For the text-containing cell, return its midpoint in [X, Y] coordinate format. 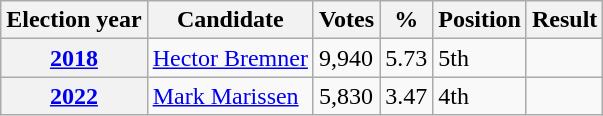
5,830 [346, 96]
4th [480, 96]
Mark Marissen [230, 96]
5th [480, 58]
2018 [74, 58]
Hector Bremner [230, 58]
Result [564, 20]
5.73 [406, 58]
2022 [74, 96]
Candidate [230, 20]
9,940 [346, 58]
Position [480, 20]
Votes [346, 20]
% [406, 20]
Election year [74, 20]
3.47 [406, 96]
